Find where the given text appears and provide that cell's center as [X, Y] coordinate. 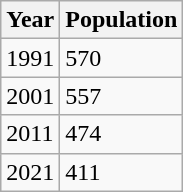
2001 [30, 96]
411 [122, 172]
Population [122, 20]
557 [122, 96]
Year [30, 20]
2011 [30, 134]
474 [122, 134]
570 [122, 58]
2021 [30, 172]
1991 [30, 58]
